Find where the given text appears and provide that cell's center as [X, Y] coordinate. 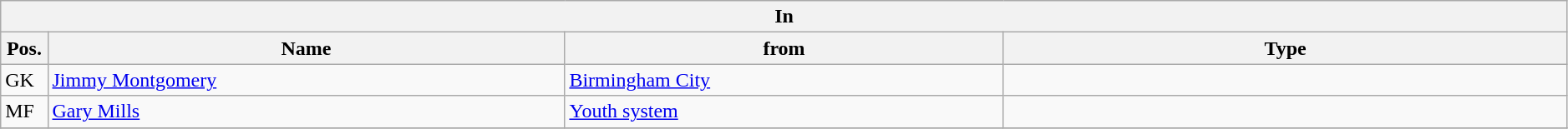
Name [306, 48]
In [784, 17]
Youth system [784, 112]
Pos. [24, 48]
Birmingham City [784, 80]
from [784, 48]
Jimmy Montgomery [306, 80]
GK [24, 80]
Type [1285, 48]
Gary Mills [306, 112]
MF [24, 112]
